Return [X, Y] of the center of cell containing provided text 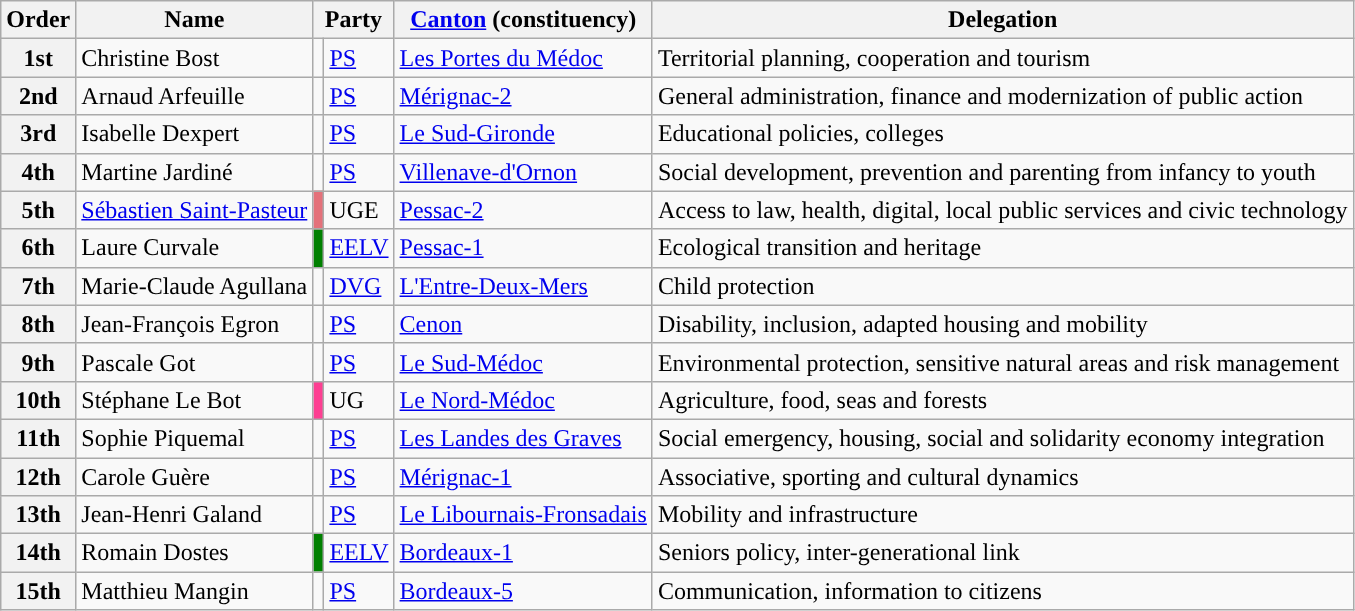
4th [38, 172]
Jean-Henri Galand [194, 515]
Stéphane Le Bot [194, 400]
Access to law, health, digital, local public services and civic technology [1002, 210]
Christine Bost [194, 58]
Jean-François Egron [194, 324]
Isabelle Dexpert [194, 134]
Party [354, 20]
1st [38, 58]
Cenon [523, 324]
Martine Jardiné [194, 172]
Arnaud Arfeuille [194, 96]
Marie-Claude Agullana [194, 286]
L'Entre-Deux-Mers [523, 286]
Les Landes des Graves [523, 438]
Le Libournais-Fronsadais [523, 515]
Environmental protection, sensitive natural areas and risk management [1002, 362]
Ecological transition and heritage [1002, 248]
Social emergency, housing, social and solidarity economy integration [1002, 438]
Villenave-d'Ornon [523, 172]
12th [38, 477]
Name [194, 20]
Seniors policy, inter-generational link [1002, 553]
Educational policies, colleges [1002, 134]
Bordeaux-5 [523, 591]
7th [38, 286]
Mérignac-2 [523, 96]
Child protection [1002, 286]
15th [38, 591]
Le Sud-Gironde [523, 134]
Pessac-1 [523, 248]
Disability, inclusion, adapted housing and mobility [1002, 324]
Carole Guère [194, 477]
14th [38, 553]
Associative, sporting and cultural dynamics [1002, 477]
Les Portes du Médoc [523, 58]
UGE [359, 210]
Le Nord-Médoc [523, 400]
Social development, prevention and parenting from infancy to youth [1002, 172]
Laure Curvale [194, 248]
3rd [38, 134]
2nd [38, 96]
Pessac-2 [523, 210]
5th [38, 210]
Mérignac-1 [523, 477]
11th [38, 438]
Sébastien Saint-Pasteur [194, 210]
Order [38, 20]
Romain Dostes [194, 553]
Sophie Piquemal [194, 438]
DVG [359, 286]
Communication, information to citizens [1002, 591]
Le Sud-Médoc [523, 362]
9th [38, 362]
10th [38, 400]
General administration, finance and modernization of public action [1002, 96]
Bordeaux-1 [523, 553]
UG [359, 400]
Canton (constituency) [523, 20]
Agriculture, food, seas and forests [1002, 400]
13th [38, 515]
8th [38, 324]
Territorial planning, cooperation and tourism [1002, 58]
Delegation [1002, 20]
Mobility and infrastructure [1002, 515]
Matthieu Mangin [194, 591]
Pascale Got [194, 362]
6th [38, 248]
